Capture the cell that displays the provided text and extract its (x, y) central coordinate. 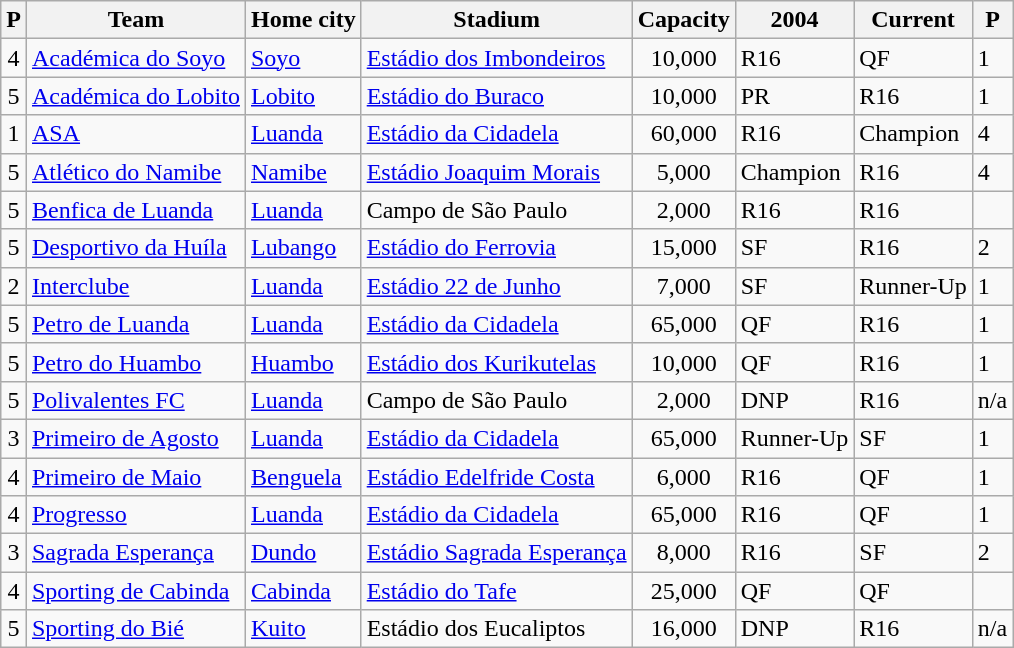
Estádio Edelfride Costa (496, 477)
5,000 (684, 172)
ASA (136, 134)
Kuito (303, 629)
Estádio do Ferrovia (496, 248)
Atlético do Namibe (136, 172)
2004 (794, 20)
Stadium (496, 20)
Académica do Soyo (136, 58)
Lobito (303, 96)
Estádio Joaquim Morais (496, 172)
Lubango (303, 248)
Académica do Lobito (136, 96)
Primeiro de Maio (136, 477)
Estádio Sagrada Esperança (496, 553)
25,000 (684, 591)
Estádio dos Kurikutelas (496, 362)
Estádio do Tafe (496, 591)
Primeiro de Agosto (136, 438)
Dundo (303, 553)
Polivalentes FC (136, 400)
8,000 (684, 553)
Benfica de Luanda (136, 210)
Cabinda (303, 591)
Benguela (303, 477)
Huambo (303, 362)
Current (914, 20)
Petro de Luanda (136, 324)
Interclube (136, 286)
Soyo (303, 58)
Sporting de Cabinda (136, 591)
Petro do Huambo (136, 362)
Namibe (303, 172)
PR (794, 96)
Sporting do Bié (136, 629)
Estádio do Buraco (496, 96)
Capacity (684, 20)
Estádio dos Imbondeiros (496, 58)
Home city (303, 20)
60,000 (684, 134)
16,000 (684, 629)
6,000 (684, 477)
Team (136, 20)
Estádio dos Eucaliptos (496, 629)
Estádio 22 de Junho (496, 286)
Progresso (136, 515)
7,000 (684, 286)
15,000 (684, 248)
Sagrada Esperança (136, 553)
Desportivo da Huíla (136, 248)
